Identify which cell holds the provided text, then report its [x, y] central coordinate. 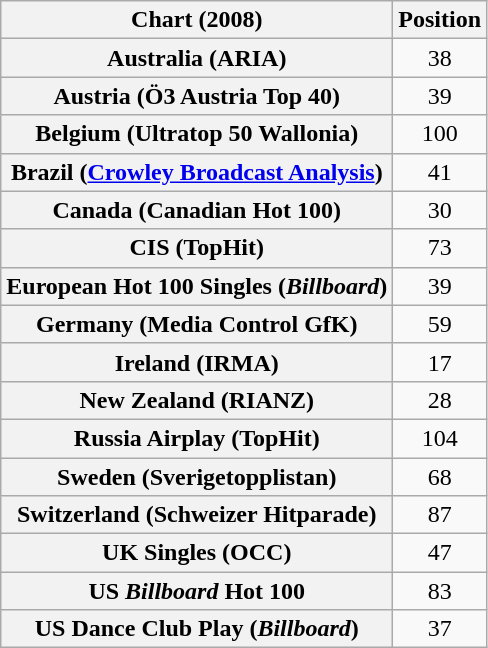
68 [440, 477]
US Dance Club Play (Billboard) [197, 629]
Chart (2008) [197, 20]
Belgium (Ultratop 50 Wallonia) [197, 134]
European Hot 100 Singles (Billboard) [197, 286]
Austria (Ö3 Austria Top 40) [197, 96]
Brazil (Crowley Broadcast Analysis) [197, 172]
Germany (Media Control GfK) [197, 324]
37 [440, 629]
CIS (TopHit) [197, 248]
17 [440, 362]
Russia Airplay (TopHit) [197, 438]
Switzerland (Schweizer Hitparade) [197, 515]
Position [440, 20]
73 [440, 248]
Sweden (Sverigetopplistan) [197, 477]
New Zealand (RIANZ) [197, 400]
30 [440, 210]
Canada (Canadian Hot 100) [197, 210]
Australia (ARIA) [197, 58]
US Billboard Hot 100 [197, 591]
104 [440, 438]
83 [440, 591]
UK Singles (OCC) [197, 553]
41 [440, 172]
47 [440, 553]
38 [440, 58]
Ireland (IRMA) [197, 362]
100 [440, 134]
28 [440, 400]
87 [440, 515]
59 [440, 324]
